Return (x, y) of the center of cell containing provided text 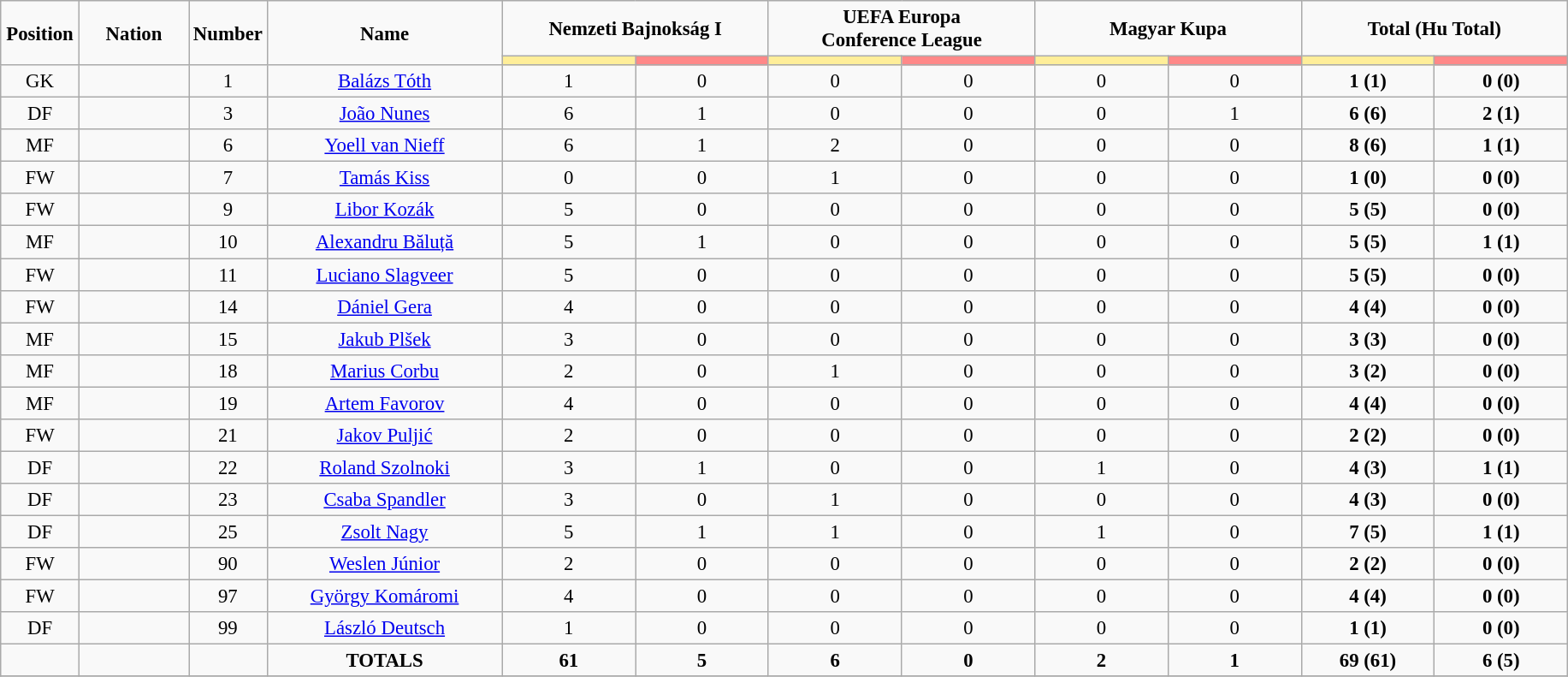
10 (228, 242)
2 (1) (1501, 114)
Zsolt Nagy (385, 532)
Jakub Plšek (385, 339)
László Deutsch (385, 628)
Total (Hu Total) (1435, 29)
25 (228, 532)
7 (228, 178)
Nemzeti Bajnokság I (635, 29)
Number (228, 33)
3 (3) (1368, 339)
99 (228, 628)
Yoell van Nieff (385, 145)
22 (228, 467)
90 (228, 564)
Alexandru Băluță (385, 242)
6 (6) (1368, 114)
97 (228, 597)
Luciano Slagveer (385, 275)
18 (228, 371)
Dániel Gera (385, 306)
Nation (133, 33)
15 (228, 339)
9 (228, 210)
Artem Favorov (385, 403)
21 (228, 436)
Csaba Spandler (385, 500)
György Komáromi (385, 597)
UEFA Europa Conference League (902, 29)
Balázs Tóth (385, 81)
Marius Corbu (385, 371)
23 (228, 500)
7 (5) (1368, 532)
Name (385, 33)
69 (61) (1368, 661)
Jakov Puljić (385, 436)
João Nunes (385, 114)
Libor Kozák (385, 210)
19 (228, 403)
8 (6) (1368, 145)
GK (40, 81)
Tamás Kiss (385, 178)
6 (5) (1501, 661)
TOTALS (385, 661)
Position (40, 33)
61 (569, 661)
14 (228, 306)
Roland Szolnoki (385, 467)
3 (2) (1368, 371)
Magyar Kupa (1169, 29)
Weslen Júnior (385, 564)
11 (228, 275)
1 (0) (1368, 178)
